Return [x, y] of the center of cell containing provided text 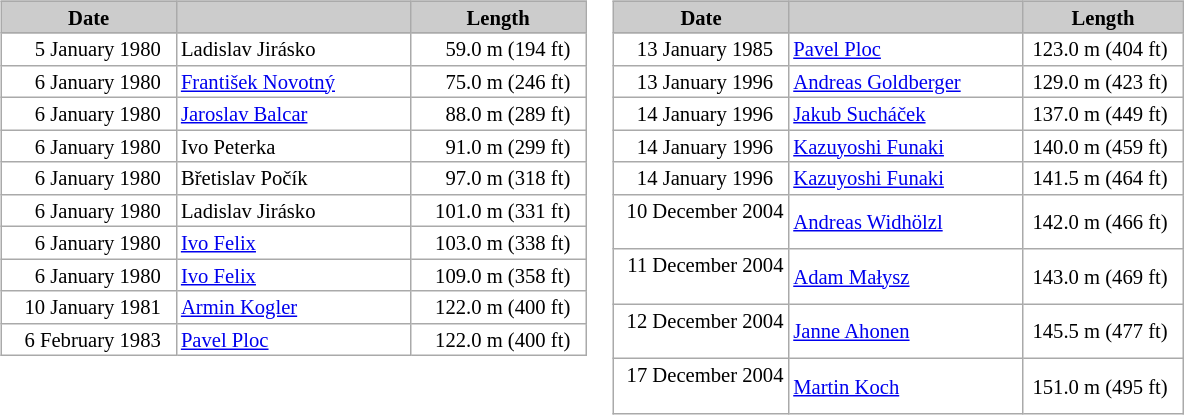
103.0 m (338 ft) [498, 243]
10 December 2004 [702, 222]
Martin Koch [906, 386]
141.5 m (464 ft) [1103, 178]
101.0 m (331 ft) [498, 210]
143.0 m (469 ft) [1103, 276]
Adam Małysz [906, 276]
13 January 1985 [702, 49]
142.0 m (466 ft) [1103, 222]
Armin Kogler [294, 307]
140.0 m (459 ft) [1103, 146]
Andreas Widhölzl [906, 222]
145.5 m (477 ft) [1103, 332]
17 December 2004 [702, 386]
Jaroslav Balcar [294, 114]
10 January 1981 [88, 307]
6 February 1983 [88, 339]
13 January 1996 [702, 81]
Ivo Peterka [294, 146]
12 December 2004 [702, 332]
František Novotný [294, 81]
Jakub Sucháček [906, 114]
137.0 m (449 ft) [1103, 114]
91.0 m (299 ft) [498, 146]
Andreas Goldberger [906, 81]
59.0 m (194 ft) [498, 49]
109.0 m (358 ft) [498, 275]
5 January 1980 [88, 49]
Janne Ahonen [906, 332]
123.0 m (404 ft) [1103, 49]
Břetislav Počík [294, 178]
75.0 m (246 ft) [498, 81]
97.0 m (318 ft) [498, 178]
11 December 2004 [702, 276]
151.0 m (495 ft) [1103, 386]
129.0 m (423 ft) [1103, 81]
88.0 m (289 ft) [498, 114]
